Locate the cell with the specified text and output its (x, y) center coordinate. 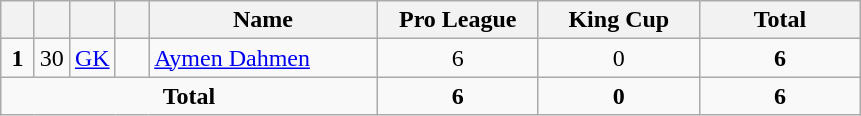
Aymen Dahmen (264, 58)
Name (264, 20)
King Cup (618, 20)
30 (52, 58)
GK (92, 58)
Pro League (458, 20)
1 (18, 58)
